Pinpoint the cell where the given text exists, returning its [X, Y] midpoint coordinate. 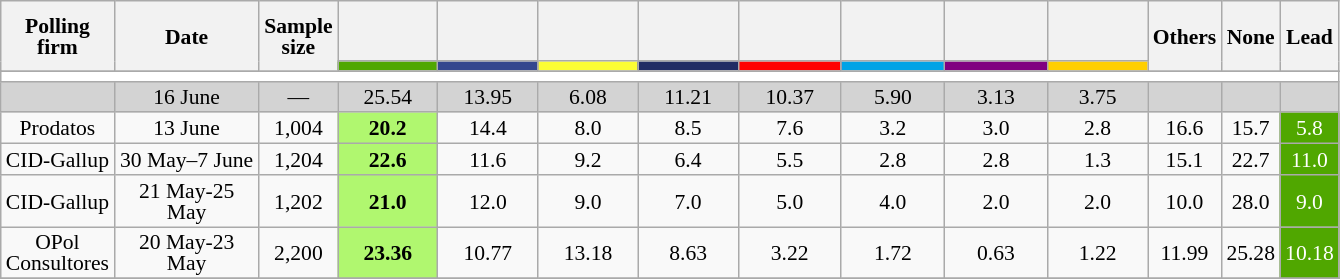
4.0 [892, 201]
13.95 [488, 96]
16.6 [1185, 128]
14.4 [488, 128]
13 June [186, 128]
3.75 [1098, 96]
15.1 [1185, 160]
5.90 [892, 96]
7.0 [688, 201]
3.22 [790, 253]
1.22 [1098, 253]
11.6 [488, 160]
21 May-25 May [186, 201]
— [298, 96]
13.18 [588, 253]
3.0 [996, 128]
11.0 [1310, 160]
5.0 [790, 201]
Others [1185, 36]
Sample size [298, 36]
22.7 [1250, 160]
Polling firm [58, 36]
8.63 [688, 253]
8.5 [688, 128]
16 June [186, 96]
28.0 [1250, 201]
0.63 [996, 253]
1.72 [892, 253]
6.08 [588, 96]
10.0 [1185, 201]
10.37 [790, 96]
1,202 [298, 201]
1,004 [298, 128]
8.0 [588, 128]
Date [186, 36]
11.99 [1185, 253]
3.2 [892, 128]
21.0 [388, 201]
5.8 [1310, 128]
11.21 [688, 96]
25.54 [388, 96]
5.5 [790, 160]
25.28 [1250, 253]
22.6 [388, 160]
15.7 [1250, 128]
23.36 [388, 253]
12.0 [488, 201]
20 May-23 May [186, 253]
10.77 [488, 253]
OPol Consultores [58, 253]
30 May–7 June [186, 160]
None [1250, 36]
3.13 [996, 96]
2,200 [298, 253]
7.6 [790, 128]
6.4 [688, 160]
1.3 [1098, 160]
10.18 [1310, 253]
Prodatos [58, 128]
1,204 [298, 160]
9.2 [588, 160]
20.2 [388, 128]
Lead [1310, 36]
